Detect which cell encompasses the target text, then output its (X, Y) center coordinate. 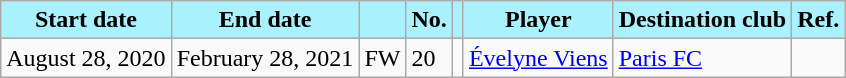
Évelyne Viens (538, 58)
End date (265, 20)
Destination club (702, 20)
August 28, 2020 (86, 58)
FW (382, 58)
20 (429, 58)
Start date (86, 20)
Ref. (818, 20)
Paris FC (702, 58)
Player (538, 20)
February 28, 2021 (265, 58)
No. (429, 20)
